Determine the (x, y) coordinate at the center of the cell enclosing the given text.  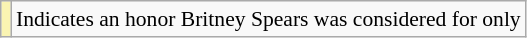
Indicates an honor Britney Spears was considered for only (268, 19)
